Provide the [X, Y] coordinate of the cell's center where the given text is located.  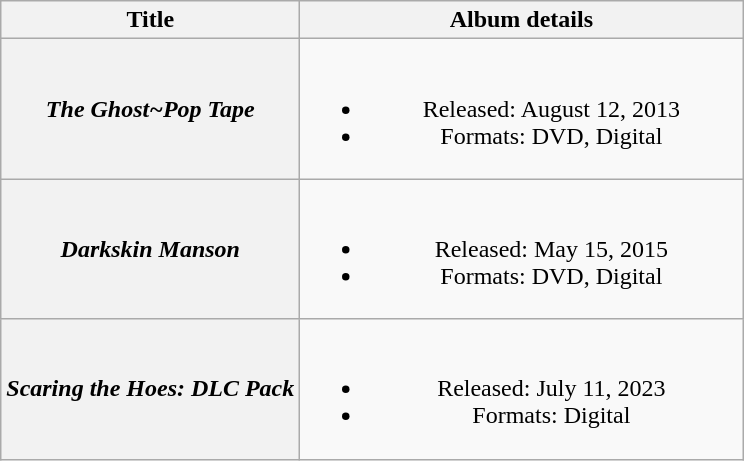
Title [150, 20]
Released: August 12, 2013Formats: DVD, Digital [522, 109]
The Ghost~Pop Tape [150, 109]
Darkskin Manson [150, 249]
Released: May 15, 2015Formats: DVD, Digital [522, 249]
Album details [522, 20]
Scaring the Hoes: DLC Pack [150, 389]
Released: July 11, 2023Formats: Digital [522, 389]
